For the text-containing cell, return its midpoint in [x, y] coordinate format. 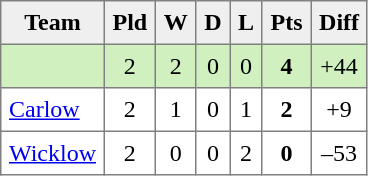
L [246, 23]
Wicklow [53, 153]
–53 [339, 153]
Pld [130, 23]
4 [286, 66]
+9 [339, 110]
D [213, 23]
+44 [339, 66]
Pts [286, 23]
Diff [339, 23]
W [175, 23]
Carlow [53, 110]
Team [53, 23]
